Return (X, Y) of the center of cell containing provided text 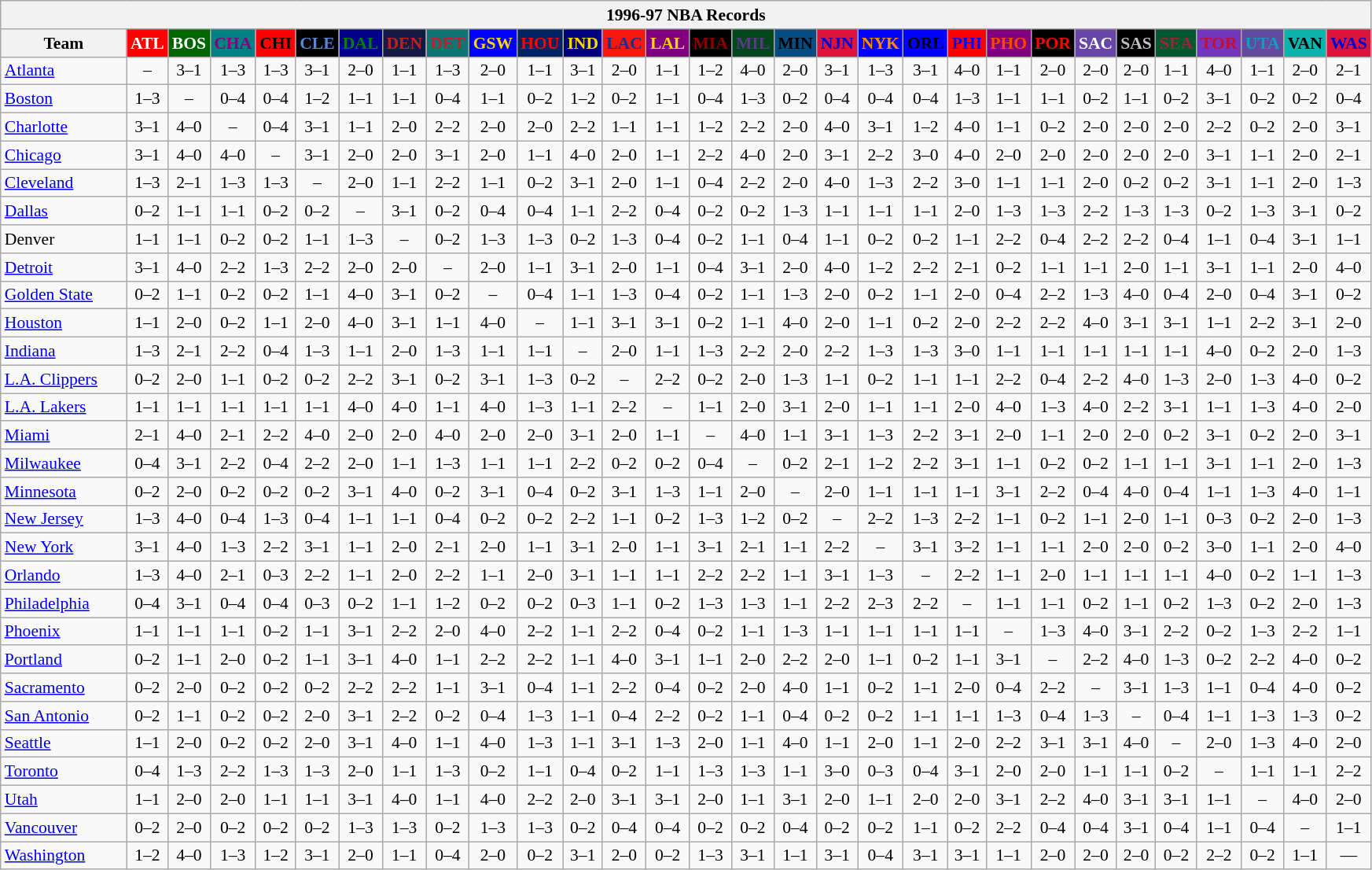
SEA (1176, 43)
SAC (1096, 43)
Boston (64, 99)
IND (583, 43)
Denver (64, 239)
DAL (361, 43)
Miami (64, 436)
NYK (881, 43)
Charlotte (64, 127)
Houston (64, 323)
Golden State (64, 295)
BOS (189, 43)
Cleveland (64, 183)
DEN (404, 43)
Phoenix (64, 632)
CHA (233, 43)
WAS (1349, 43)
Washington (64, 856)
Detroit (64, 267)
L.A. Clippers (64, 379)
New York (64, 547)
Philadelphia (64, 603)
SAS (1136, 43)
HOU (539, 43)
DET (448, 43)
Utah (64, 800)
MIA (710, 43)
POR (1053, 43)
2–3 (881, 603)
PHI (967, 43)
ORL (926, 43)
GSW (494, 43)
San Antonio (64, 716)
3–2 (967, 547)
Vancouver (64, 828)
CLE (318, 43)
Indiana (64, 352)
New Jersey (64, 519)
LAC (624, 43)
1996-97 NBA Records (686, 15)
Atlanta (64, 71)
Dallas (64, 212)
Milwaukee (64, 463)
ATL (148, 43)
TOR (1219, 43)
Portland (64, 660)
MIL (753, 43)
MIN (795, 43)
Orlando (64, 576)
UTA (1263, 43)
Team (64, 43)
Chicago (64, 155)
LAL (668, 43)
L.A. Lakers (64, 407)
Seattle (64, 743)
CHI (275, 43)
Toronto (64, 772)
PHO (1008, 43)
Sacramento (64, 688)
Minnesota (64, 492)
NJN (837, 43)
VAN (1305, 43)
— (1349, 856)
